Extract the [x, y] coordinate from the center of the cell holding the provided text.  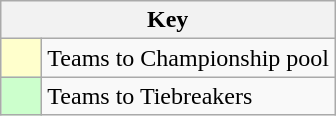
Teams to Tiebreakers [188, 96]
Key [168, 20]
Teams to Championship pool [188, 58]
